For the text-containing cell, return its midpoint in (x, y) coordinate format. 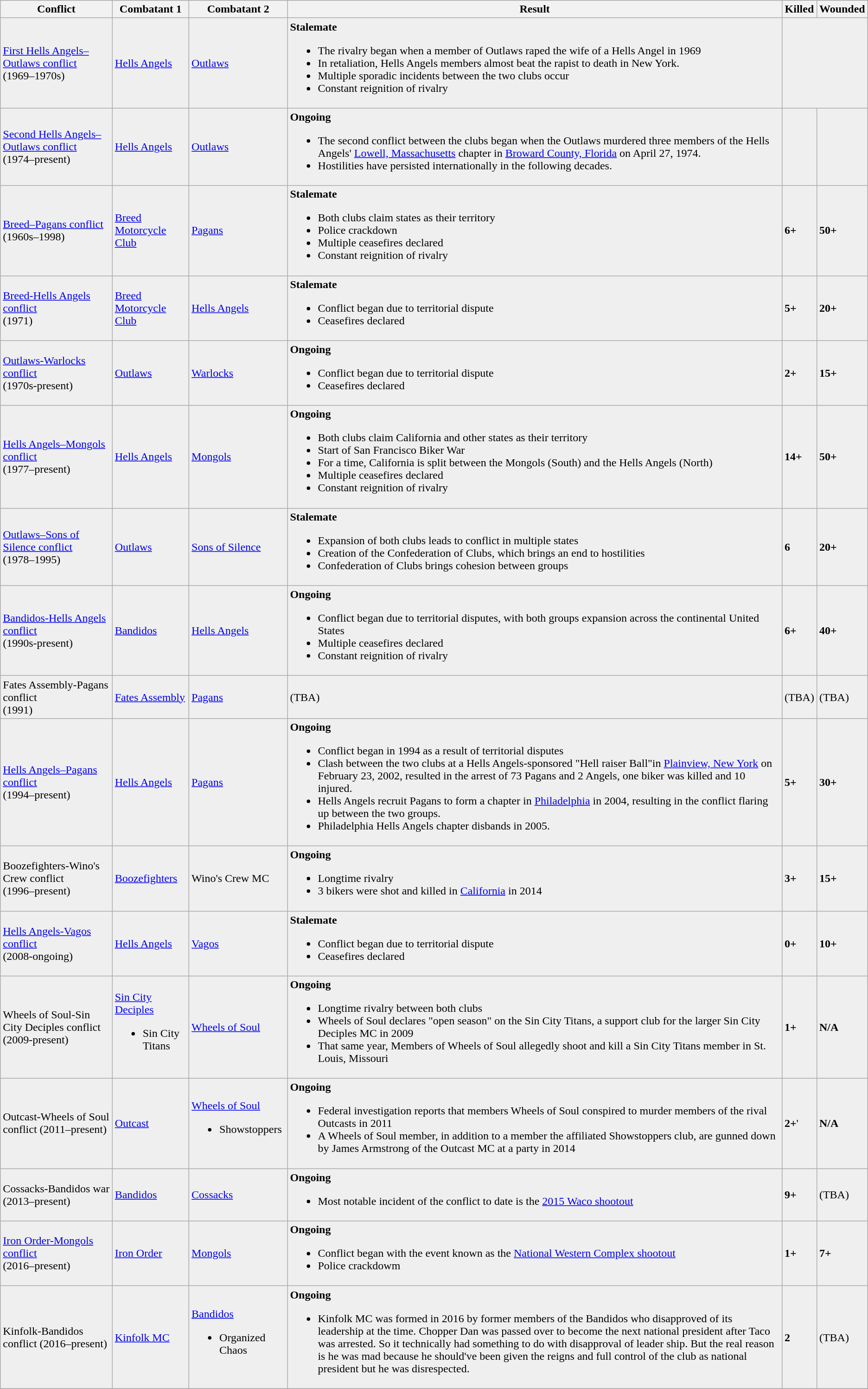
30+ (842, 782)
Kinfolk-Bandidos conflict (2016–present) (57, 1337)
Wheels of Soul (238, 1027)
Second Hells Angels–Outlaws conflict (1974–present) (57, 147)
Wheels of Soul-Sin City Deciples conflict (2009-present) (57, 1027)
0+ (799, 944)
Iron Order (150, 1254)
2+ (799, 373)
10+ (842, 944)
Fates Assembly (150, 697)
OngoingConflict began with the event known as the National Western Complex shootoutPolice crackdowm (535, 1254)
Result (535, 9)
OngoingLongtime rivalry3 bikers were shot and killed in California in 2014 (535, 878)
Outcast-Wheels of Soul conflict (2011–present) (57, 1124)
40+ (842, 630)
9+ (799, 1195)
Killed (799, 9)
Wino's Crew MC (238, 878)
Wheels of SoulShowstoppers (238, 1124)
2 (799, 1337)
Wounded (842, 9)
Vagos (238, 944)
Sons of Silence (238, 547)
6 (799, 547)
Boozefighters-Wino's Crew conflict(1996–present) (57, 878)
Warlocks (238, 373)
Combatant 2 (238, 9)
Breed–Pagans conflict(1960s–1998) (57, 231)
BandidosOrganized Chaos (238, 1337)
Outlaws–Sons of Silence conflict(1978–1995) (57, 547)
StalemateBoth clubs claim states as their territoryPolice crackdownMultiple ceasefires declaredConstant reignition of rivalry (535, 231)
2+' (799, 1124)
Cossacks-Bandidos war (2013–present) (57, 1195)
Breed-Hells Angels conflict(1971) (57, 308)
Hells Angels–Pagans conflict(1994–present) (57, 782)
First Hells Angels–Outlaws conflict (1969–1970s) (57, 63)
Cossacks (238, 1195)
Combatant 1 (150, 9)
Hells Angels-Vagos conflict(2008-ongoing) (57, 944)
Boozefighters (150, 878)
14+ (799, 457)
7+ (842, 1254)
Outcast (150, 1124)
Hells Angels–Mongols conflict(1977–present) (57, 457)
Fates Assembly-Pagans conflict(1991) (57, 697)
Kinfolk MC (150, 1337)
OngoingConflict began due to territorial disputeCeasefires declared (535, 373)
Bandidos-Hells Angels conflict(1990s-present) (57, 630)
Sin City DeciplesSin City Titans (150, 1027)
Conflict (57, 9)
3+ (799, 878)
Outlaws-Warlocks conflict(1970s-present) (57, 373)
Iron Order-Mongols conflict(2016–present) (57, 1254)
OngoingMost notable incident of the conflict to date is the 2015 Waco shootout (535, 1195)
